Capture the cell that displays the provided text and extract its [x, y] central coordinate. 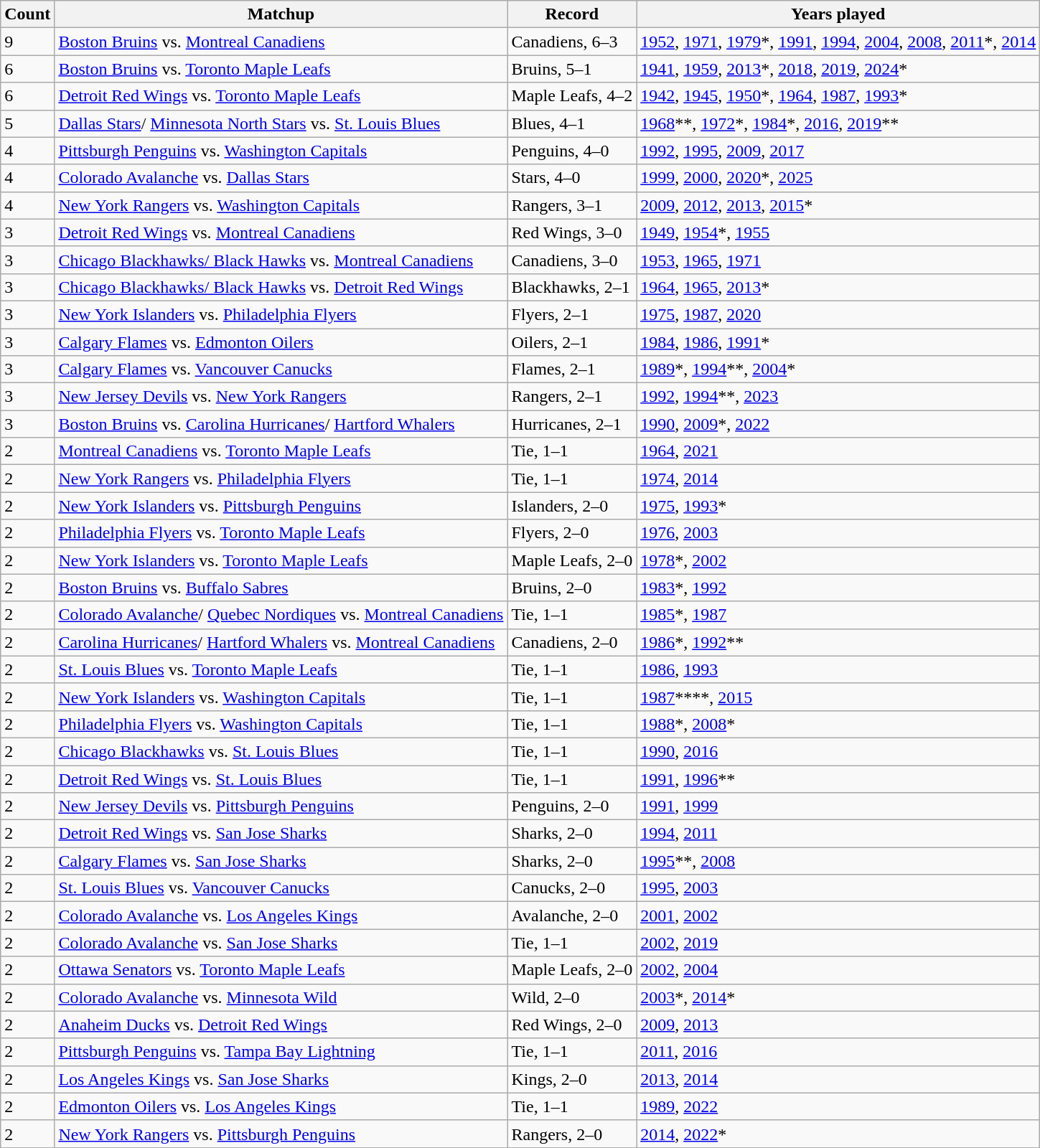
Maple Leafs, 4–2 [572, 96]
1991, 1999 [838, 806]
New York Islanders vs. Washington Capitals [281, 697]
Ottawa Senators vs. Toronto Maple Leafs [281, 970]
1992, 1994**, 2023 [838, 397]
Detroit Red Wings vs. St. Louis Blues [281, 778]
1941, 1959, 2013*, 2018, 2019, 2024* [838, 69]
1983*, 1992 [838, 588]
Record [572, 14]
1992, 1995, 2009, 2017 [838, 151]
Boston Bruins vs. Carolina Hurricanes/ Hartford Whalers [281, 424]
1989*, 1994**, 2004* [838, 370]
Calgary Flames vs. Vancouver Canucks [281, 370]
1953, 1965, 1971 [838, 260]
Chicago Blackhawks/ Black Hawks vs. Montreal Canadiens [281, 260]
Blues, 4–1 [572, 123]
Boston Bruins vs. Montreal Canadiens [281, 42]
Canadiens, 6–3 [572, 42]
9 [27, 42]
Penguins, 4–0 [572, 151]
Count [27, 14]
1988*, 2008* [838, 724]
2002, 2019 [838, 943]
Flyers, 2–0 [572, 533]
Pittsburgh Penguins vs. Washington Capitals [281, 151]
Pittsburgh Penguins vs. Tampa Bay Lightning [281, 1052]
Detroit Red Wings vs. Montreal Canadiens [281, 232]
Canadiens, 3–0 [572, 260]
Canucks, 2–0 [572, 888]
Calgary Flames vs. San Jose Sharks [281, 861]
Stars, 4–0 [572, 178]
1942, 1945, 1950*, 1964, 1987, 1993* [838, 96]
1975, 1993* [838, 506]
1995**, 2008 [838, 861]
1986*, 1992** [838, 642]
Detroit Red Wings vs. Toronto Maple Leafs [281, 96]
Rangers, 3–1 [572, 205]
New York Islanders vs. Toronto Maple Leafs [281, 560]
Colorado Avalanche/ Quebec Nordiques vs. Montreal Canadiens [281, 615]
Carolina Hurricanes/ Hartford Whalers vs. Montreal Canadiens [281, 642]
2014, 2022* [838, 1134]
2009, 2013 [838, 1025]
Edmonton Oilers vs. Los Angeles Kings [281, 1106]
New York Rangers vs. Pittsburgh Penguins [281, 1134]
1974, 2014 [838, 479]
2003*, 2014* [838, 997]
Bruins, 5–1 [572, 69]
New York Rangers vs. Washington Capitals [281, 205]
Years played [838, 14]
Oilers, 2–1 [572, 342]
Boston Bruins vs. Buffalo Sabres [281, 588]
Chicago Blackhawks/ Black Hawks vs. Detroit Red Wings [281, 287]
1975, 1987, 2020 [838, 314]
Dallas Stars/ Minnesota North Stars vs. St. Louis Blues [281, 123]
1964, 2021 [838, 451]
2013, 2014 [838, 1079]
Bruins, 2–0 [572, 588]
Islanders, 2–0 [572, 506]
1949, 1954*, 1955 [838, 232]
New York Islanders vs. Philadelphia Flyers [281, 314]
Avalanche, 2–0 [572, 916]
1995, 2003 [838, 888]
1990, 2016 [838, 751]
Philadelphia Flyers vs. Washington Capitals [281, 724]
2001, 2002 [838, 916]
Rangers, 2–1 [572, 397]
Rangers, 2–0 [572, 1134]
1987****, 2015 [838, 697]
Boston Bruins vs. Toronto Maple Leafs [281, 69]
1994, 2011 [838, 834]
New Jersey Devils vs. New York Rangers [281, 397]
Colorado Avalanche vs. Minnesota Wild [281, 997]
2009, 2012, 2013, 2015* [838, 205]
Wild, 2–0 [572, 997]
1991, 1996** [838, 778]
5 [27, 123]
1986, 1993 [838, 669]
Red Wings, 2–0 [572, 1025]
Chicago Blackhawks vs. St. Louis Blues [281, 751]
Blackhawks, 2–1 [572, 287]
Los Angeles Kings vs. San Jose Sharks [281, 1079]
1984, 1986, 1991* [838, 342]
1989, 2022 [838, 1106]
St. Louis Blues vs. Vancouver Canucks [281, 888]
Matchup [281, 14]
Hurricanes, 2–1 [572, 424]
New Jersey Devils vs. Pittsburgh Penguins [281, 806]
Red Wings, 3–0 [572, 232]
1978*, 2002 [838, 560]
Canadiens, 2–0 [572, 642]
Colorado Avalanche vs. Los Angeles Kings [281, 916]
1976, 2003 [838, 533]
2011, 2016 [838, 1052]
Calgary Flames vs. Edmonton Oilers [281, 342]
Kings, 2–0 [572, 1079]
New York Rangers vs. Philadelphia Flyers [281, 479]
1990, 2009*, 2022 [838, 424]
Flyers, 2–1 [572, 314]
1985*, 1987 [838, 615]
Anaheim Ducks vs. Detroit Red Wings [281, 1025]
Colorado Avalanche vs. Dallas Stars [281, 178]
St. Louis Blues vs. Toronto Maple Leafs [281, 669]
Flames, 2–1 [572, 370]
New York Islanders vs. Pittsburgh Penguins [281, 506]
1999, 2000, 2020*, 2025 [838, 178]
2002, 2004 [838, 970]
1952, 1971, 1979*, 1991, 1994, 2004, 2008, 2011*, 2014 [838, 42]
Philadelphia Flyers vs. Toronto Maple Leafs [281, 533]
1964, 1965, 2013* [838, 287]
Montreal Canadiens vs. Toronto Maple Leafs [281, 451]
Detroit Red Wings vs. San Jose Sharks [281, 834]
Colorado Avalanche vs. San Jose Sharks [281, 943]
1968**, 1972*, 1984*, 2016, 2019** [838, 123]
Penguins, 2–0 [572, 806]
